Detect which cell encompasses the target text, then output its (x, y) center coordinate. 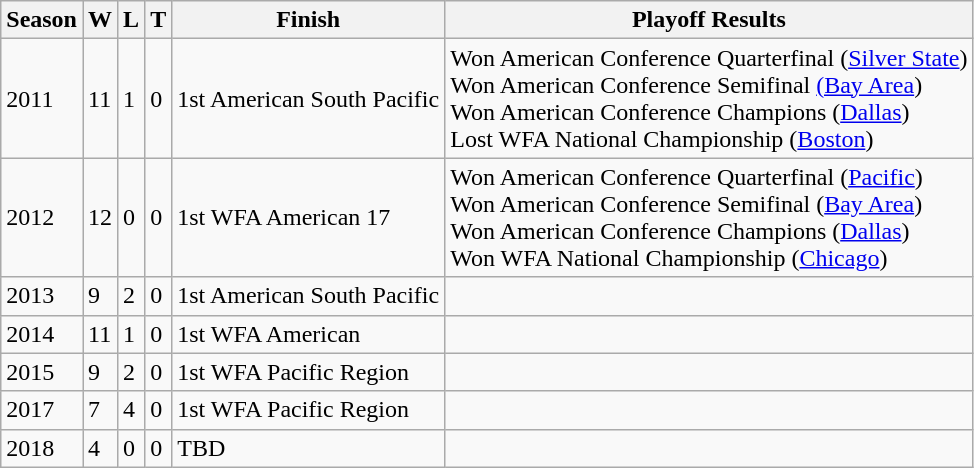
Playoff Results (709, 20)
12 (100, 218)
7 (100, 410)
2011 (42, 98)
T (158, 20)
TBD (308, 448)
2017 (42, 410)
Finish (308, 20)
2015 (42, 372)
1st WFA American (308, 334)
2013 (42, 296)
2014 (42, 334)
2012 (42, 218)
Season (42, 20)
2018 (42, 448)
W (100, 20)
1st WFA American 17 (308, 218)
L (132, 20)
